Search for the cell housing the specified text and yield its (X, Y) center coordinate. 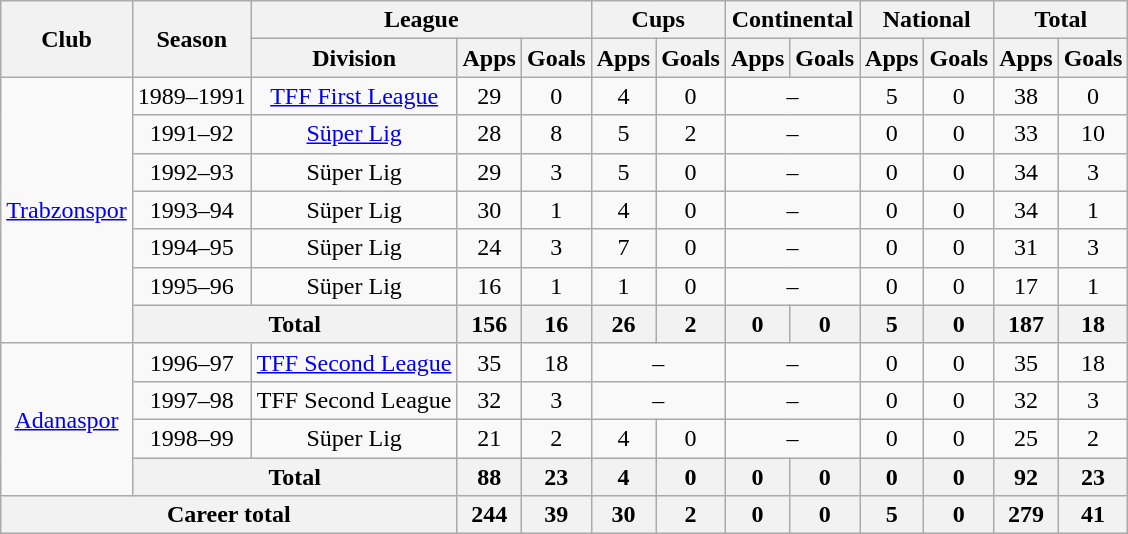
Cups (658, 20)
National (927, 20)
1997–98 (192, 400)
1991–92 (192, 134)
Club (67, 39)
10 (1093, 134)
33 (1026, 134)
187 (1026, 324)
39 (556, 515)
Adanaspor (67, 419)
1989–1991 (192, 96)
279 (1026, 515)
92 (1026, 477)
25 (1026, 438)
31 (1026, 248)
1994–95 (192, 248)
1995–96 (192, 286)
Career total (229, 515)
1996–97 (192, 362)
7 (623, 248)
88 (489, 477)
24 (489, 248)
1993–94 (192, 210)
26 (623, 324)
1998–99 (192, 438)
41 (1093, 515)
38 (1026, 96)
156 (489, 324)
League (421, 20)
Division (354, 58)
17 (1026, 286)
244 (489, 515)
1992–93 (192, 172)
21 (489, 438)
Continental (792, 20)
8 (556, 134)
28 (489, 134)
TFF First League (354, 96)
Trabzonspor (67, 210)
Season (192, 39)
